Pinpoint the cell where the given text exists, returning its [x, y] midpoint coordinate. 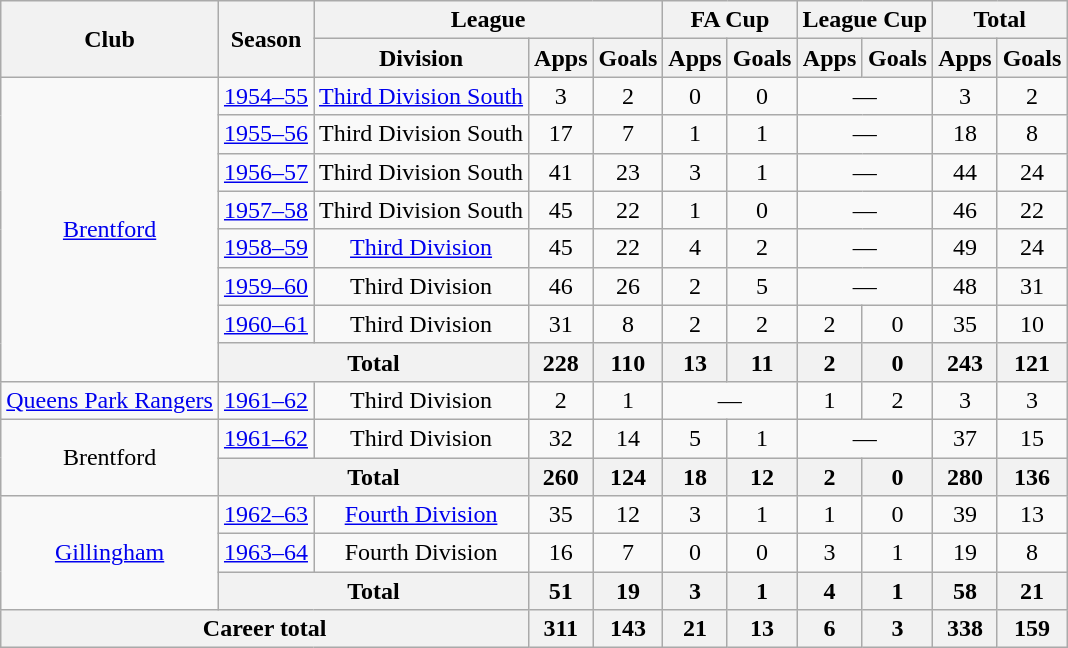
Division [422, 58]
228 [561, 362]
1960–61 [266, 324]
44 [965, 172]
1954–55 [266, 96]
143 [628, 629]
Season [266, 39]
338 [965, 629]
Club [110, 39]
FA Cup [730, 20]
6 [830, 629]
17 [561, 134]
159 [1032, 629]
110 [628, 362]
1962–63 [266, 515]
1958–59 [266, 248]
280 [965, 477]
58 [965, 591]
1959–60 [266, 286]
Career total [265, 629]
11 [762, 362]
23 [628, 172]
39 [965, 515]
1963–64 [266, 553]
Queens Park Rangers [110, 400]
15 [1032, 438]
49 [965, 248]
14 [628, 438]
311 [561, 629]
Gillingham [110, 553]
51 [561, 591]
32 [561, 438]
48 [965, 286]
10 [1032, 324]
26 [628, 286]
121 [1032, 362]
League [488, 20]
243 [965, 362]
41 [561, 172]
1956–57 [266, 172]
1957–58 [266, 210]
League Cup [865, 20]
16 [561, 553]
260 [561, 477]
136 [1032, 477]
1955–56 [266, 134]
37 [965, 438]
124 [628, 477]
